Pinpoint the cell where the given text exists, returning its [x, y] midpoint coordinate. 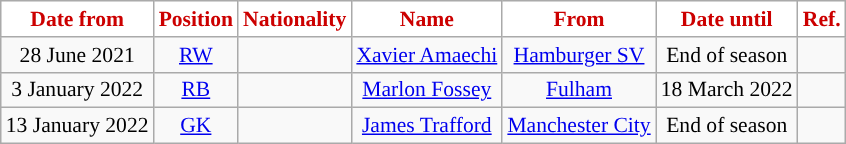
13 January 2022 [78, 126]
Hamburger SV [578, 55]
Manchester City [578, 126]
RB [196, 90]
Marlon Fossey [426, 90]
Name [426, 19]
3 January 2022 [78, 90]
18 March 2022 [727, 90]
Ref. [822, 19]
28 June 2021 [78, 55]
James Trafford [426, 126]
Date from [78, 19]
Nationality [294, 19]
Fulham [578, 90]
GK [196, 126]
RW [196, 55]
Xavier Amaechi [426, 55]
From [578, 19]
Date until [727, 19]
Position [196, 19]
